Find where the given text appears and provide that cell's center as (X, Y) coordinate. 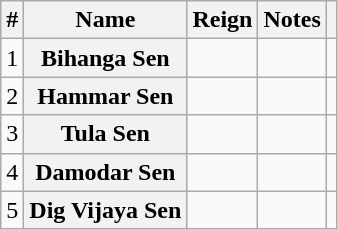
1 (12, 58)
Dig Vijaya Sen (106, 210)
Hammar Sen (106, 96)
2 (12, 96)
# (12, 20)
3 (12, 134)
Tula Sen (106, 134)
Notes (292, 20)
Reign (222, 20)
Damodar Sen (106, 172)
Bihanga Sen (106, 58)
Name (106, 20)
5 (12, 210)
4 (12, 172)
